Provide the [x, y] coordinate of the cell's center where the given text is located.  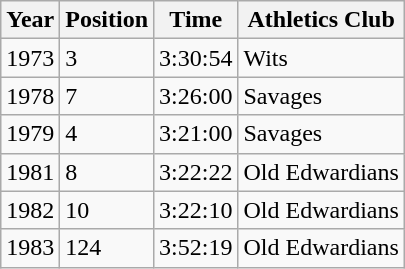
3:26:00 [196, 96]
3:22:22 [196, 172]
3:52:19 [196, 248]
10 [107, 210]
7 [107, 96]
1979 [30, 134]
3:22:10 [196, 210]
1982 [30, 210]
Wits [321, 58]
3 [107, 58]
1973 [30, 58]
Time [196, 20]
124 [107, 248]
1981 [30, 172]
8 [107, 172]
4 [107, 134]
Position [107, 20]
3:30:54 [196, 58]
Year [30, 20]
3:21:00 [196, 134]
1983 [30, 248]
1978 [30, 96]
Athletics Club [321, 20]
